Return the [x, y] coordinate for the center point of the cell that contains the specified text.  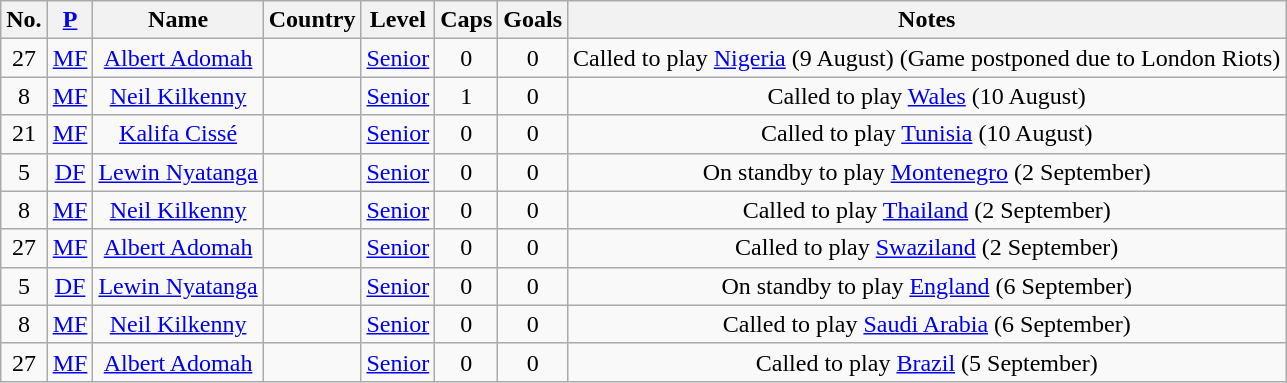
Called to play Tunisia (10 August) [927, 134]
Name [178, 20]
Country [312, 20]
Called to play Saudi Arabia (6 September) [927, 324]
Called to play Brazil (5 September) [927, 362]
On standby to play England (6 September) [927, 286]
P [70, 20]
21 [24, 134]
Caps [466, 20]
Called to play Thailand (2 September) [927, 210]
Called to play Swaziland (2 September) [927, 248]
Kalifa Cissé [178, 134]
On standby to play Montenegro (2 September) [927, 172]
Called to play Wales (10 August) [927, 96]
Called to play Nigeria (9 August) (Game postponed due to London Riots) [927, 58]
Level [398, 20]
1 [466, 96]
Goals [533, 20]
No. [24, 20]
Notes [927, 20]
